Find where the given text appears and provide that cell's center as (x, y) coordinate. 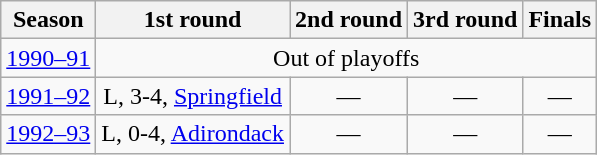
Finals (560, 20)
1st round (193, 20)
1990–91 (48, 58)
L, 0-4, Adirondack (193, 134)
Season (48, 20)
1992–93 (48, 134)
1991–92 (48, 96)
2nd round (349, 20)
Out of playoffs (346, 58)
L, 3-4, Springfield (193, 96)
3rd round (466, 20)
